Return the (x, y) coordinate for the center point of the cell that contains the specified text.  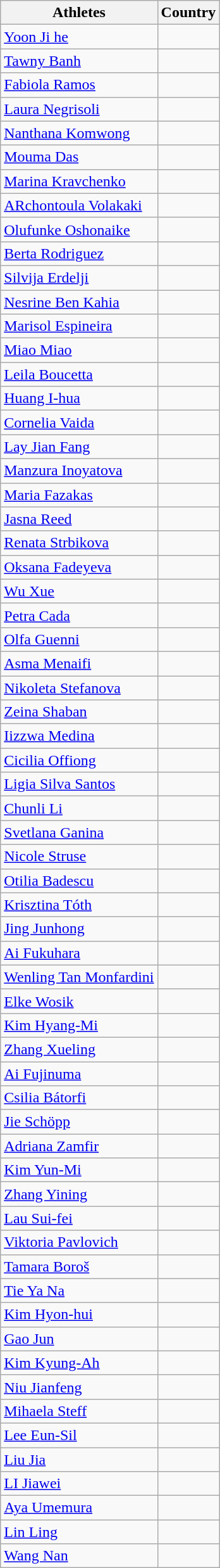
Olfa Guenni (79, 639)
Jing Junhong (79, 929)
Aya Umemura (79, 1508)
Kim Yun-Mi (79, 1170)
Kim Hyon-hui (79, 1315)
Chunli Li (79, 808)
Wenling Tan Monfardini (79, 977)
Nikoleta Stefanova (79, 687)
Asma Menaifi (79, 663)
Wu Xue (79, 591)
Zhang Yining (79, 1194)
Gao Jun (79, 1339)
Cornelia Vaida (79, 423)
Marisol Espineira (79, 326)
Silvija Erdelji (79, 277)
Nesrine Ben Kahia (79, 302)
Lau Sui-fei (79, 1218)
Tawny Banh (79, 61)
Mouma Das (79, 157)
Jie Schöpp (79, 1122)
Olufunke Oshonaike (79, 229)
Iizzwa Medina (79, 736)
Lay Jian Fang (79, 447)
LI Jiawei (79, 1484)
Leila Boucetta (79, 374)
Country (188, 13)
Kim Hyang-Mi (79, 1025)
Zeina Shaban (79, 712)
Csilia Bátorfi (79, 1098)
Manzura Inoyatova (79, 471)
Liu Jia (79, 1459)
Jasna Reed (79, 519)
Maria Fazakas (79, 495)
Petra Cada (79, 615)
Lin Ling (79, 1532)
Tie Ya Na (79, 1291)
ARchontoula Volakaki (79, 205)
Laura Negrisoli (79, 109)
Berta Rodriguez (79, 253)
Kim Kyung-Ah (79, 1363)
Mihaela Steff (79, 1411)
Nicole Struse (79, 857)
Renata Strbikova (79, 543)
Wang Nan (79, 1556)
Huang I-hua (79, 398)
Athletes (79, 13)
Lee Eun-Sil (79, 1435)
Miao Miao (79, 350)
Krisztina Tóth (79, 905)
Svetlana Ganina (79, 832)
Cicilia Offiong (79, 760)
Viktoria Pavlovich (79, 1242)
Fabiola Ramos (79, 85)
Otilia Badescu (79, 881)
Marina Kravchenko (79, 181)
Ai Fukuhara (79, 953)
Nanthana Komwong (79, 133)
Zhang Xueling (79, 1049)
Adriana Zamfir (79, 1146)
Ai Fujinuma (79, 1074)
Ligia Silva Santos (79, 784)
Tamara Boroš (79, 1266)
Oksana Fadeyeva (79, 567)
Elke Wosik (79, 1001)
Yoon Ji he (79, 37)
Niu Jianfeng (79, 1387)
